Detect which cell encompasses the target text, then output its (x, y) center coordinate. 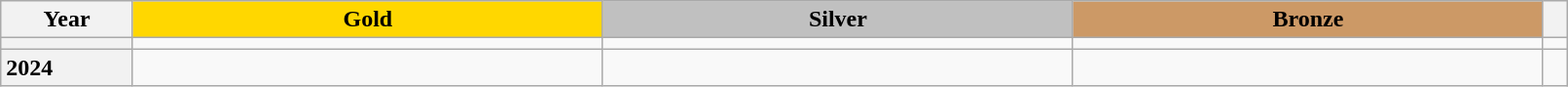
Year (67, 20)
Gold (368, 20)
2024 (67, 67)
Silver (837, 20)
Bronze (1308, 20)
